Determine the [x, y] coordinate at the center of the cell enclosing the given text.  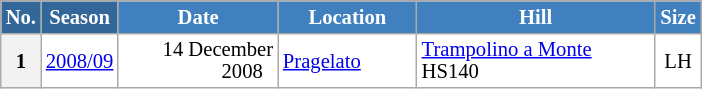
14 December 2008 [198, 60]
LH [678, 60]
2008/09 [80, 60]
1 [21, 60]
Date [198, 16]
No. [21, 16]
Location [348, 16]
Pragelato [348, 60]
Size [678, 16]
Trampolino a Monte HS140 [536, 60]
Hill [536, 16]
Season [80, 16]
